Output the [x, y] coordinate of the center of the cell containing the given text.  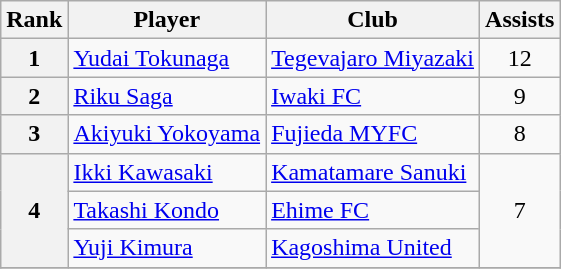
Riku Saga [167, 96]
8 [520, 134]
Ikki Kawasaki [167, 172]
Fujieda MYFC [373, 134]
1 [34, 58]
Yudai Tokunaga [167, 58]
Yuji Kimura [167, 248]
7 [520, 210]
Ehime FC [373, 210]
3 [34, 134]
Tegevajaro Miyazaki [373, 58]
Iwaki FC [373, 96]
Club [373, 20]
Kamatamare Sanuki [373, 172]
12 [520, 58]
Takashi Kondo [167, 210]
Kagoshima United [373, 248]
Akiyuki Yokoyama [167, 134]
4 [34, 210]
2 [34, 96]
Assists [520, 20]
9 [520, 96]
Player [167, 20]
Rank [34, 20]
